Return [x, y] of the center of cell containing provided text 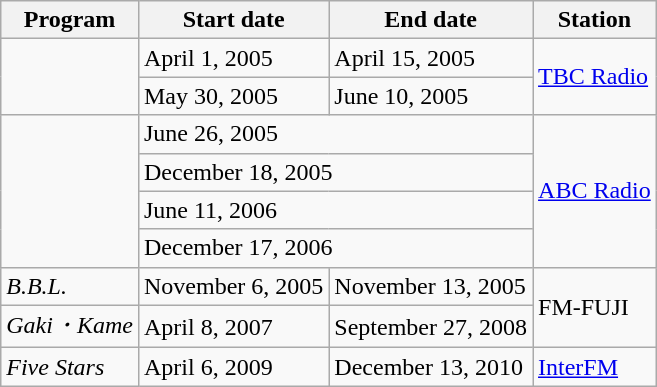
April 8, 2007 [233, 326]
April 15, 2005 [431, 58]
End date [431, 20]
Gaki・Kame [70, 326]
September 27, 2008 [431, 326]
June 26, 2005 [335, 134]
December 13, 2010 [431, 367]
April 6, 2009 [233, 367]
TBC Radio [595, 77]
November 13, 2005 [431, 286]
Start date [233, 20]
InterFM [595, 367]
Station [595, 20]
B.B.L. [70, 286]
December 17, 2006 [335, 248]
April 1, 2005 [233, 58]
FM-FUJI [595, 308]
December 18, 2005 [335, 172]
May 30, 2005 [233, 96]
ABC Radio [595, 191]
Program [70, 20]
June 11, 2006 [335, 210]
November 6, 2005 [233, 286]
Five Stars [70, 367]
June 10, 2005 [431, 96]
